For the text-containing cell, return its midpoint in [X, Y] coordinate format. 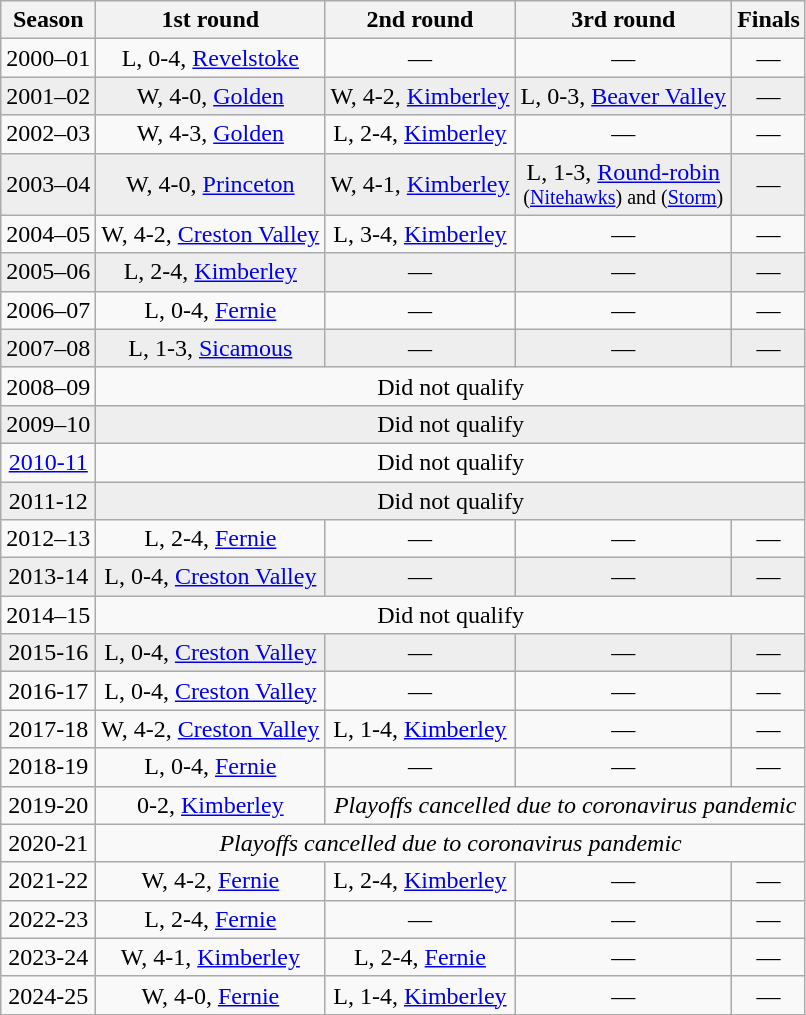
Finals [769, 20]
2020-21 [48, 843]
2001–02 [48, 96]
2017-18 [48, 729]
2006–07 [48, 310]
2011-12 [48, 501]
0-2, Kimberley [210, 805]
2013-14 [48, 577]
1st round [210, 20]
W, 4-0, Golden [210, 96]
L, 0-3, Beaver Valley [624, 96]
L, 1-3, Sicamous [210, 348]
W, 4-2, Fernie [210, 881]
L, 1-3, Round-robin(Nitehawks) and (Storm) [624, 184]
2008–09 [48, 386]
2012–13 [48, 539]
2014–15 [48, 615]
2009–10 [48, 424]
2022-23 [48, 919]
2003–04 [48, 184]
2023-24 [48, 957]
2019-20 [48, 805]
2021-22 [48, 881]
2000–01 [48, 58]
W, 4-2, Kimberley [420, 96]
W, 4-0, Fernie [210, 995]
2002–03 [48, 134]
2018-19 [48, 767]
W, 4-3, Golden [210, 134]
2024-25 [48, 995]
2010-11 [48, 462]
2007–08 [48, 348]
Season [48, 20]
2016-17 [48, 691]
2005–06 [48, 272]
2015-16 [48, 653]
2nd round [420, 20]
2004–05 [48, 234]
W, 4-0, Princeton [210, 184]
L, 0-4, Revelstoke [210, 58]
L, 3-4, Kimberley [420, 234]
3rd round [624, 20]
